Identify which cell holds the provided text, then report its [X, Y] central coordinate. 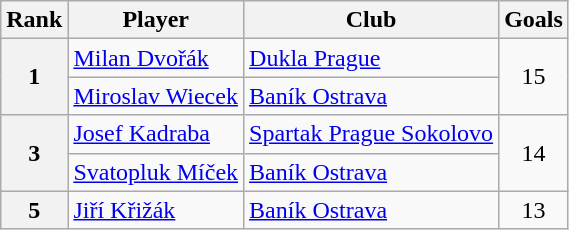
1 [34, 77]
Milan Dvořák [156, 58]
13 [534, 210]
Jiří Křižák [156, 210]
Josef Kadraba [156, 134]
Dukla Prague [372, 58]
Miroslav Wiecek [156, 96]
Player [156, 20]
15 [534, 77]
Rank [34, 20]
3 [34, 153]
Club [372, 20]
Goals [534, 20]
5 [34, 210]
Svatopluk Míček [156, 172]
14 [534, 153]
Spartak Prague Sokolovo [372, 134]
